Determine the (x, y) coordinate at the center of the cell enclosing the given text.  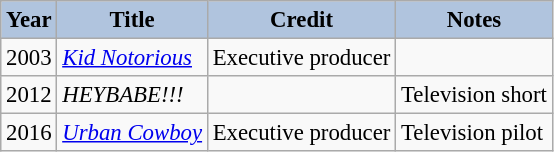
Credit (301, 20)
Television short (474, 95)
Title (132, 20)
HEYBABE!!! (132, 95)
Urban Cowboy (132, 133)
Notes (474, 20)
2012 (29, 95)
2016 (29, 133)
Kid Notorious (132, 58)
Year (29, 20)
Television pilot (474, 133)
2003 (29, 58)
